Detect which cell encompasses the target text, then output its [x, y] center coordinate. 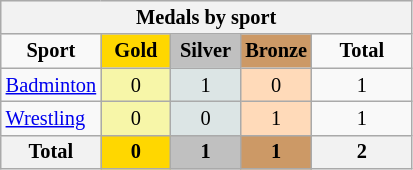
Medals by sport [206, 17]
Bronze [276, 51]
Silver [206, 51]
Badminton [51, 85]
Wrestling [51, 118]
Sport [51, 51]
Gold [136, 51]
2 [362, 152]
